Find where the given text appears and provide that cell's center as [X, Y] coordinate. 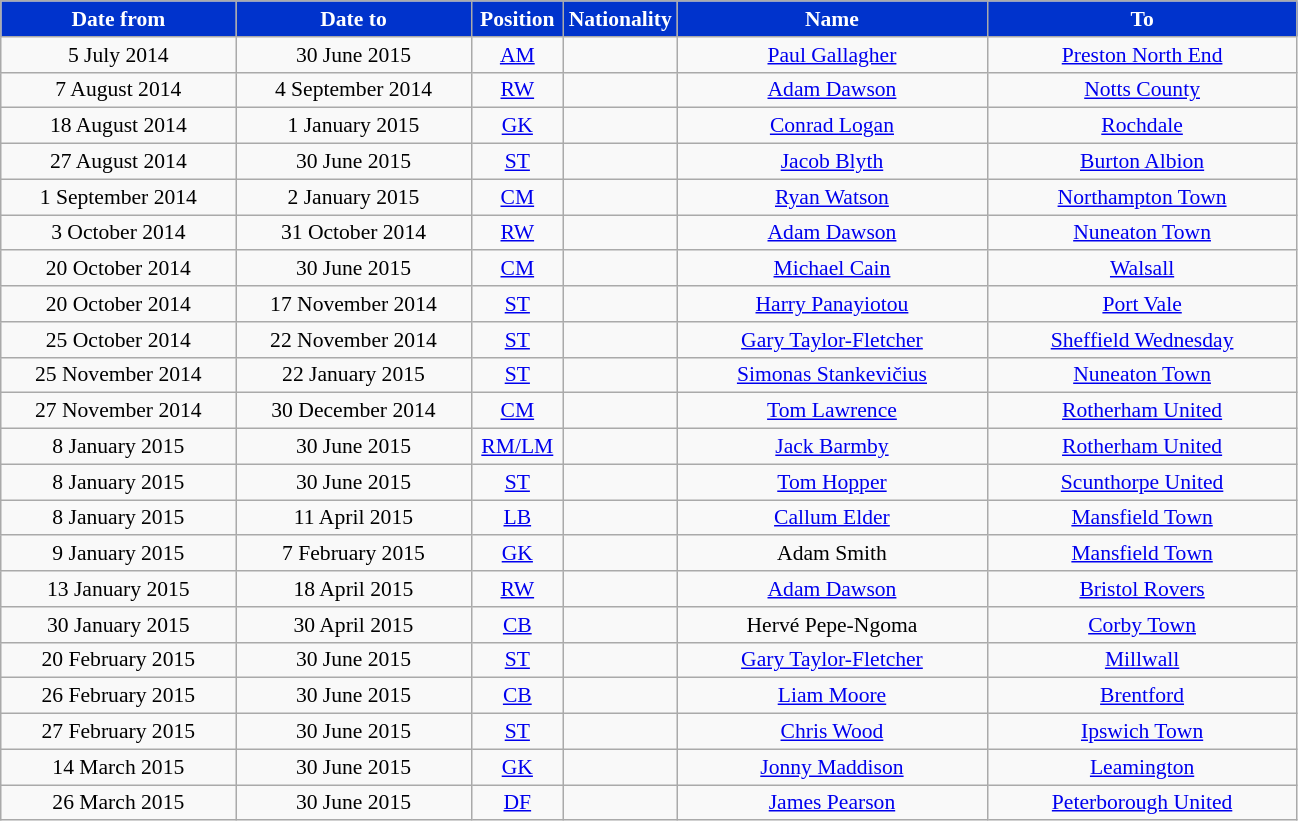
Chris Wood [832, 732]
Callum Elder [832, 518]
22 November 2014 [354, 340]
4 September 2014 [354, 90]
Port Vale [1142, 304]
25 October 2014 [118, 340]
Simonas Stankevičius [832, 375]
14 March 2015 [118, 767]
18 April 2015 [354, 589]
27 August 2014 [118, 162]
Position [518, 19]
17 November 2014 [354, 304]
18 August 2014 [118, 126]
Sheffield Wednesday [1142, 340]
30 December 2014 [354, 411]
DF [518, 803]
9 January 2015 [118, 554]
25 November 2014 [118, 375]
Paul Gallagher [832, 55]
7 August 2014 [118, 90]
30 April 2015 [354, 625]
Nationality [620, 19]
Bristol Rovers [1142, 589]
Tom Hopper [832, 482]
Hervé Pepe-Ngoma [832, 625]
AM [518, 55]
James Pearson [832, 803]
Jack Barmby [832, 447]
7 February 2015 [354, 554]
Brentford [1142, 696]
Date to [354, 19]
Northampton Town [1142, 197]
Jonny Maddison [832, 767]
Liam Moore [832, 696]
Millwall [1142, 660]
Ryan Watson [832, 197]
Leamington [1142, 767]
Conrad Logan [832, 126]
5 July 2014 [118, 55]
2 January 2015 [354, 197]
30 January 2015 [118, 625]
11 April 2015 [354, 518]
Tom Lawrence [832, 411]
1 September 2014 [118, 197]
Notts County [1142, 90]
LB [518, 518]
13 January 2015 [118, 589]
Corby Town [1142, 625]
Date from [118, 19]
Michael Cain [832, 269]
Adam Smith [832, 554]
Burton Albion [1142, 162]
Walsall [1142, 269]
22 January 2015 [354, 375]
1 January 2015 [354, 126]
To [1142, 19]
3 October 2014 [118, 233]
26 February 2015 [118, 696]
27 February 2015 [118, 732]
Preston North End [1142, 55]
20 February 2015 [118, 660]
Harry Panayiotou [832, 304]
Rochdale [1142, 126]
31 October 2014 [354, 233]
Peterborough United [1142, 803]
27 November 2014 [118, 411]
RM/LM [518, 447]
Ipswich Town [1142, 732]
Scunthorpe United [1142, 482]
Jacob Blyth [832, 162]
26 March 2015 [118, 803]
Name [832, 19]
